From the cell containing the given text, extract its center point as [x, y] coordinate. 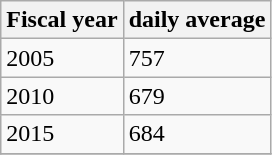
2015 [62, 134]
757 [197, 58]
daily average [197, 20]
684 [197, 134]
2005 [62, 58]
2010 [62, 96]
Fiscal year [62, 20]
679 [197, 96]
